Return the [X, Y] coordinate for the center point of the cell that contains the specified text.  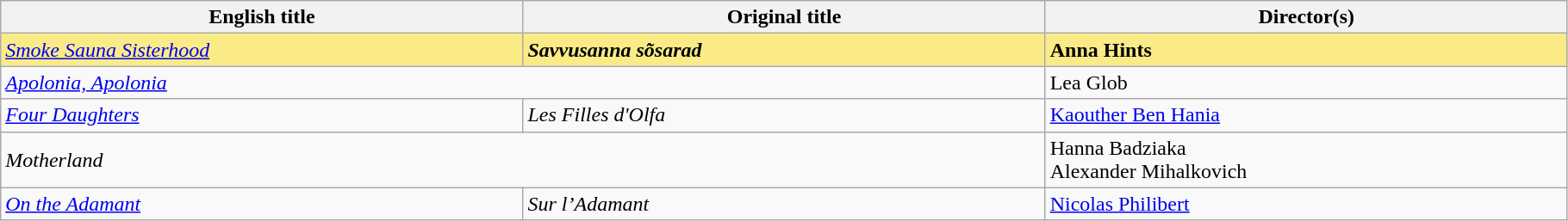
Nicolas Philibert [1306, 204]
On the Adamant [262, 204]
Hanna Badziaka Alexander Mihalkovich [1306, 160]
Lea Glob [1306, 83]
Anna Hints [1306, 50]
Motherland [523, 160]
Les Filles d'Olfa [784, 115]
Director(s) [1306, 17]
English title [262, 17]
Sur l’Adamant [784, 204]
Original title [784, 17]
Four Daughters [262, 115]
Kaouther Ben Hania [1306, 115]
Savvusanna sõsarad [784, 50]
Smoke Sauna Sisterhood [262, 50]
Apolonia, Apolonia [523, 83]
